For the text-containing cell, return its midpoint in [x, y] coordinate format. 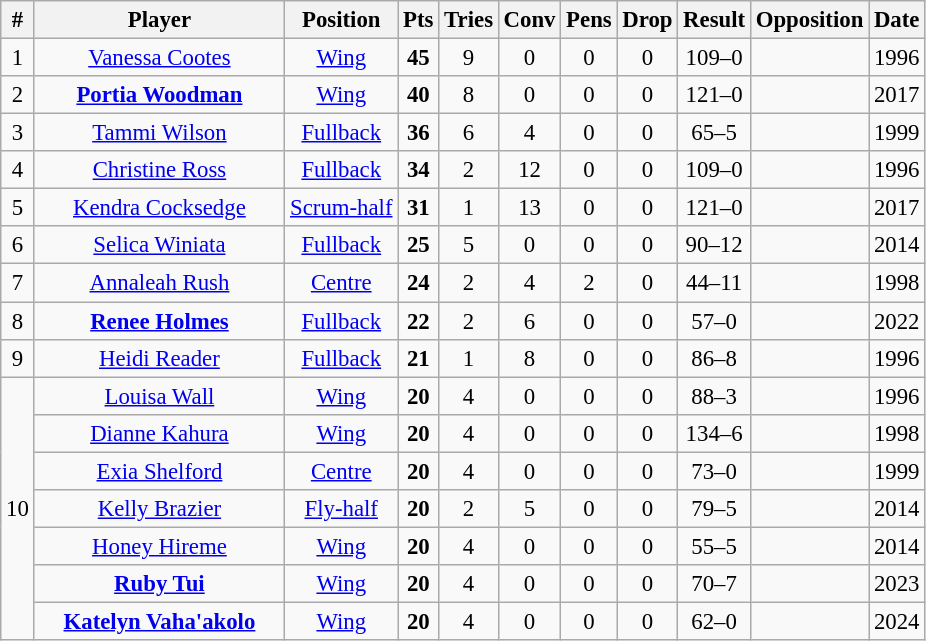
24 [418, 283]
Ruby Tui [160, 584]
Louisa Wall [160, 396]
79–5 [714, 509]
Portia Woodman [160, 95]
Heidi Reader [160, 358]
22 [418, 321]
Drop [648, 20]
21 [418, 358]
44–11 [714, 283]
Vanessa Cootes [160, 58]
31 [418, 208]
Honey Hireme [160, 546]
Date [897, 20]
Dianne Kahura [160, 433]
Pts [418, 20]
3 [18, 133]
Scrum-half [342, 208]
Position [342, 20]
65–5 [714, 133]
# [18, 20]
13 [530, 208]
Result [714, 20]
57–0 [714, 321]
Selica Winiata [160, 245]
Conv [530, 20]
73–0 [714, 471]
134–6 [714, 433]
55–5 [714, 546]
90–12 [714, 245]
10 [18, 508]
7 [18, 283]
45 [418, 58]
Kelly Brazier [160, 509]
2023 [897, 584]
Christine Ross [160, 170]
Annaleah Rush [160, 283]
Tries [469, 20]
34 [418, 170]
88–3 [714, 396]
Renee Holmes [160, 321]
Player [160, 20]
86–8 [714, 358]
Fly-half [342, 509]
62–0 [714, 621]
2024 [897, 621]
Exia Shelford [160, 471]
70–7 [714, 584]
Pens [589, 20]
2022 [897, 321]
Tammi Wilson [160, 133]
12 [530, 170]
Katelyn Vaha'akolo [160, 621]
Opposition [809, 20]
36 [418, 133]
Kendra Cocksedge [160, 208]
25 [418, 245]
40 [418, 95]
